Identify which cell holds the provided text, then report its [x, y] central coordinate. 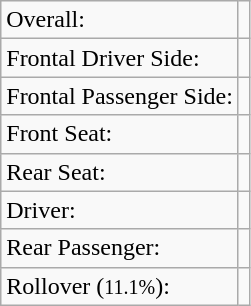
Rear Seat: [120, 172]
Rollover (11.1%): [120, 286]
Frontal Passenger Side: [120, 96]
Frontal Driver Side: [120, 58]
Driver: [120, 210]
Overall: [120, 20]
Front Seat: [120, 134]
Rear Passenger: [120, 248]
